Search for the cell housing the specified text and yield its (x, y) center coordinate. 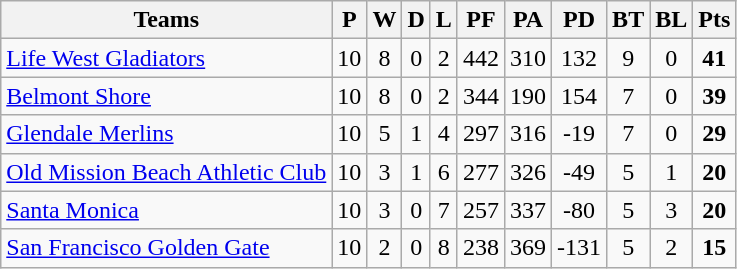
310 (528, 58)
-19 (580, 134)
Teams (166, 20)
29 (714, 134)
Pts (714, 20)
Life West Gladiators (166, 58)
W (384, 20)
PF (480, 20)
442 (480, 58)
344 (480, 96)
Glendale Merlins (166, 134)
PD (580, 20)
15 (714, 248)
Belmont Shore (166, 96)
P (350, 20)
277 (480, 172)
369 (528, 248)
257 (480, 210)
BL (672, 20)
D (416, 20)
-80 (580, 210)
4 (444, 134)
9 (628, 58)
6 (444, 172)
39 (714, 96)
Santa Monica (166, 210)
238 (480, 248)
PA (528, 20)
154 (580, 96)
-131 (580, 248)
190 (528, 96)
Old Mission Beach Athletic Club (166, 172)
-49 (580, 172)
L (444, 20)
San Francisco Golden Gate (166, 248)
337 (528, 210)
297 (480, 134)
132 (580, 58)
BT (628, 20)
316 (528, 134)
41 (714, 58)
326 (528, 172)
